Find where the given text appears and provide that cell's center as [X, Y] coordinate. 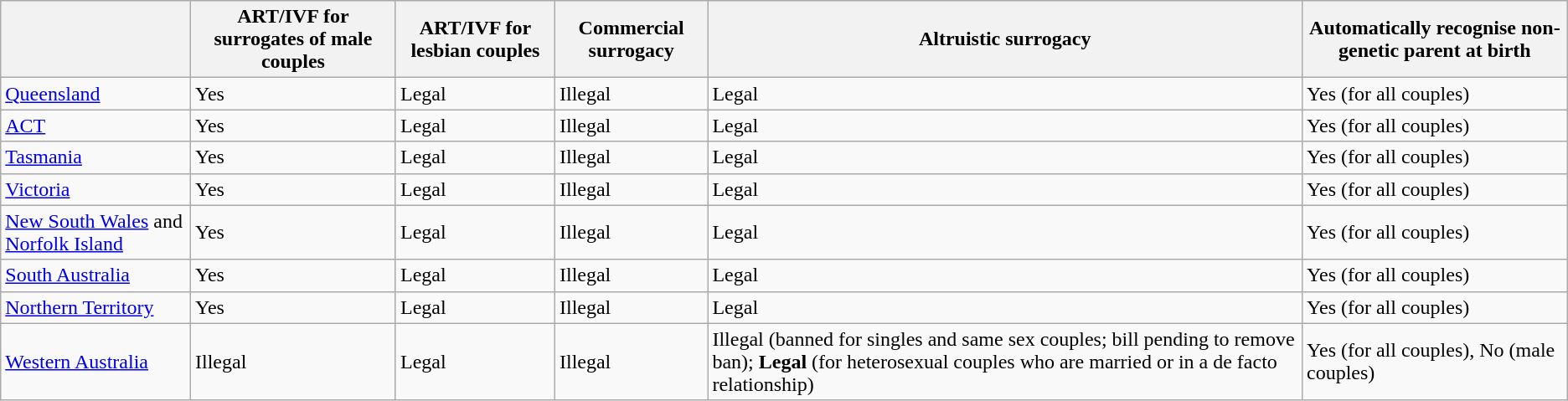
ACT [95, 126]
Automatically recognise non-genetic parent at birth [1436, 39]
South Australia [95, 275]
Commercial surrogacy [631, 39]
ART/IVF for lesbian couples [475, 39]
Tasmania [95, 157]
Queensland [95, 94]
ART/IVF for surrogates of male couples [293, 39]
Yes (for all couples), No (male couples) [1436, 362]
New South Wales and Norfolk Island [95, 233]
Western Australia [95, 362]
Northern Territory [95, 307]
Victoria [95, 189]
Altruistic surrogacy [1005, 39]
